Locate the cell with the specified text and output its [X, Y] center coordinate. 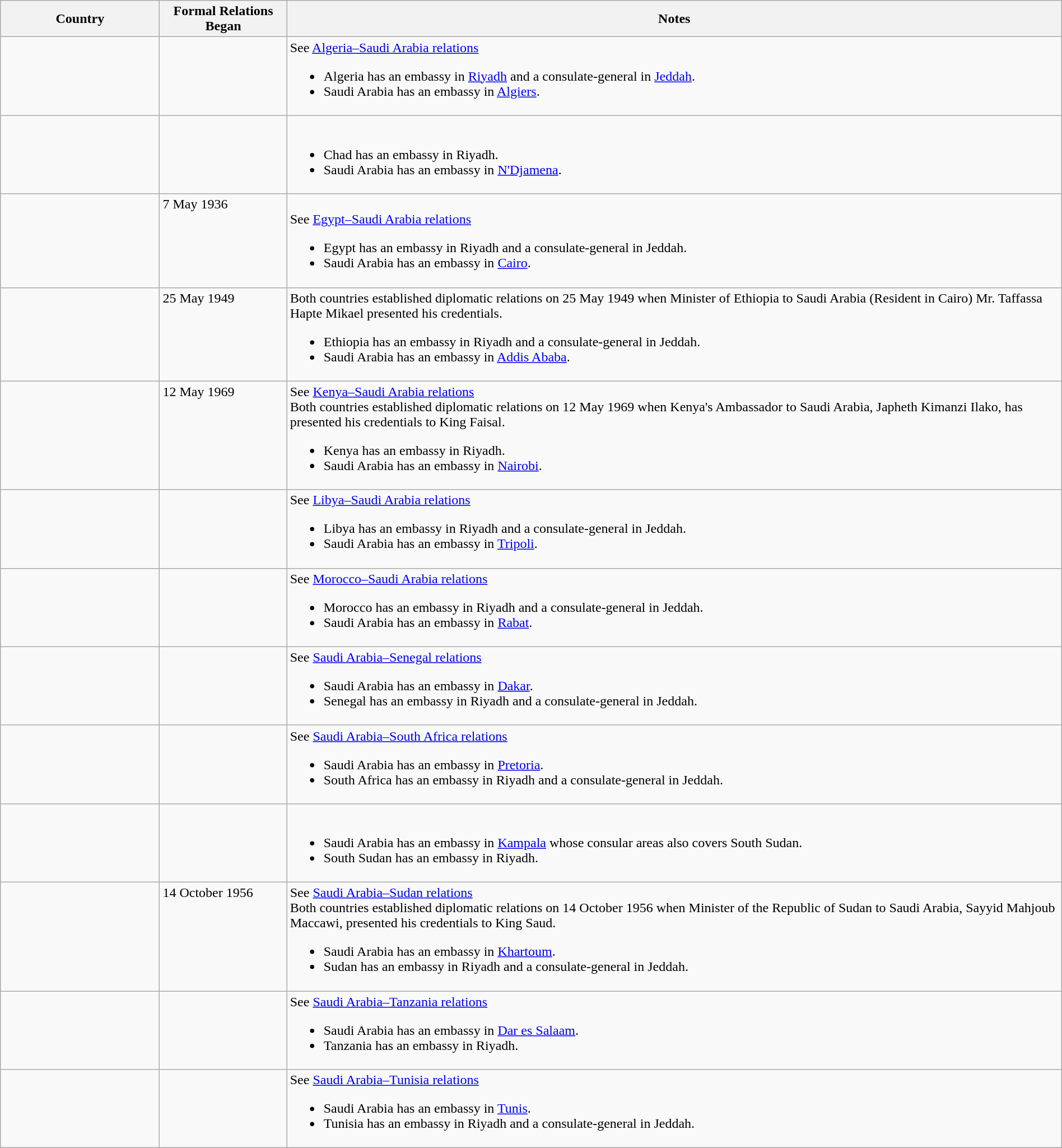
Country [80, 19]
See Egypt–Saudi Arabia relationsEgypt has an embassy in Riyadh and a consulate-general in Jeddah.Saudi Arabia has an embassy in Cairo. [674, 241]
25 May 1949 [223, 334]
7 May 1936 [223, 241]
See Libya–Saudi Arabia relationsLibya has an embassy in Riyadh and a consulate-general in Jeddah.Saudi Arabia has an embassy in Tripoli. [674, 529]
See Saudi Arabia–Senegal relationsSaudi Arabia has an embassy in Dakar.Senegal has an embassy in Riyadh and a consulate-general in Jeddah. [674, 686]
14 October 1956 [223, 936]
See Morocco–Saudi Arabia relationsMorocco has an embassy in Riyadh and a consulate-general in Jeddah.Saudi Arabia has an embassy in Rabat. [674, 607]
See Saudi Arabia–Tanzania relationsSaudi Arabia has an embassy in Dar es Salaam.Tanzania has an embassy in Riyadh. [674, 1030]
Chad has an embassy in Riyadh.Saudi Arabia has an embassy in N'Djamena. [674, 155]
See Algeria–Saudi Arabia relationsAlgeria has an embassy in Riyadh and a consulate-general in Jeddah.Saudi Arabia has an embassy in Algiers. [674, 76]
Notes [674, 19]
12 May 1969 [223, 435]
Formal Relations Began [223, 19]
Saudi Arabia has an embassy in Kampala whose consular areas also covers South Sudan.South Sudan has an embassy in Riyadh. [674, 843]
See Saudi Arabia–Tunisia relationsSaudi Arabia has an embassy in Tunis.Tunisia has an embassy in Riyadh and a consulate-general in Jeddah. [674, 1109]
